For the text-containing cell, return its midpoint in [x, y] coordinate format. 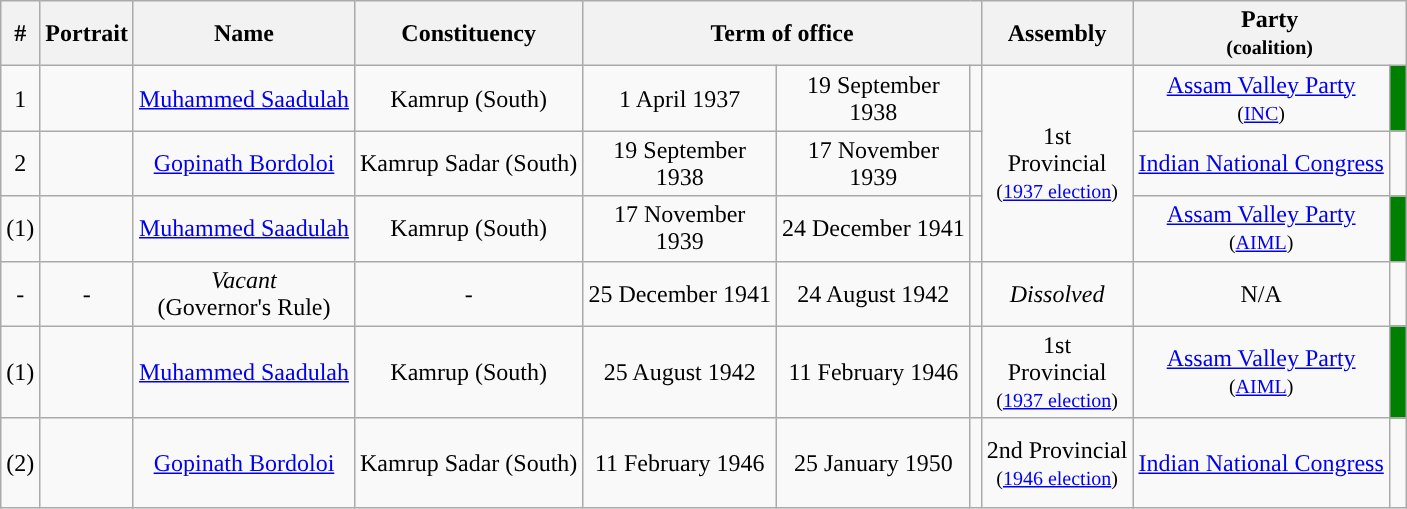
Term of office [782, 34]
2 [20, 164]
Constituency [468, 34]
Portrait [87, 34]
25 December 1941 [680, 294]
1 [20, 98]
N/A [1261, 294]
Assam Valley Party(INC) [1261, 98]
25 August 1942 [680, 372]
25 January 1950 [874, 463]
Party(coalition) [1270, 34]
Assembly [1057, 34]
2nd Provincial(1946 election) [1057, 463]
Vacant(Governor's Rule) [244, 294]
24 August 1942 [874, 294]
24 December 1941 [874, 228]
Dissolved [1057, 294]
(2) [20, 463]
# [20, 34]
Name [244, 34]
1 April 1937 [680, 98]
